For the text-containing cell, return its midpoint in [x, y] coordinate format. 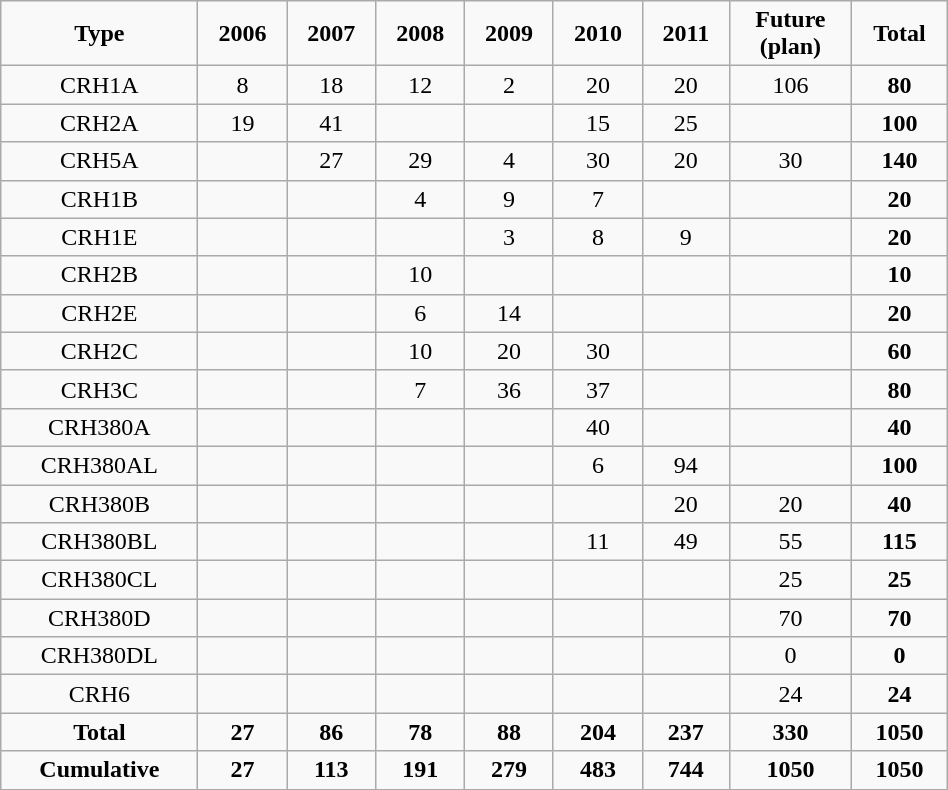
CRH2A [100, 123]
744 [686, 770]
49 [686, 542]
41 [332, 123]
113 [332, 770]
2009 [510, 34]
CRH380D [100, 618]
CRH2C [100, 351]
86 [332, 732]
CRH380A [100, 427]
483 [598, 770]
11 [598, 542]
CRH1A [100, 85]
19 [242, 123]
36 [510, 389]
140 [900, 161]
2008 [420, 34]
CRH380BL [100, 542]
Future (plan) [790, 34]
CRH1E [100, 237]
237 [686, 732]
12 [420, 85]
191 [420, 770]
2 [510, 85]
2006 [242, 34]
CRH3C [100, 389]
CRH2E [100, 313]
78 [420, 732]
94 [686, 465]
55 [790, 542]
2011 [686, 34]
29 [420, 161]
106 [790, 85]
CRH380DL [100, 656]
CRH1B [100, 199]
115 [900, 542]
330 [790, 732]
CRH380CL [100, 580]
15 [598, 123]
CRH380AL [100, 465]
18 [332, 85]
CRH6 [100, 694]
279 [510, 770]
CRH2B [100, 275]
Cumulative [100, 770]
204 [598, 732]
60 [900, 351]
37 [598, 389]
14 [510, 313]
88 [510, 732]
3 [510, 237]
CRH5A [100, 161]
Type [100, 34]
CRH380B [100, 503]
2007 [332, 34]
2010 [598, 34]
